Return [x, y] of the center of cell containing provided text 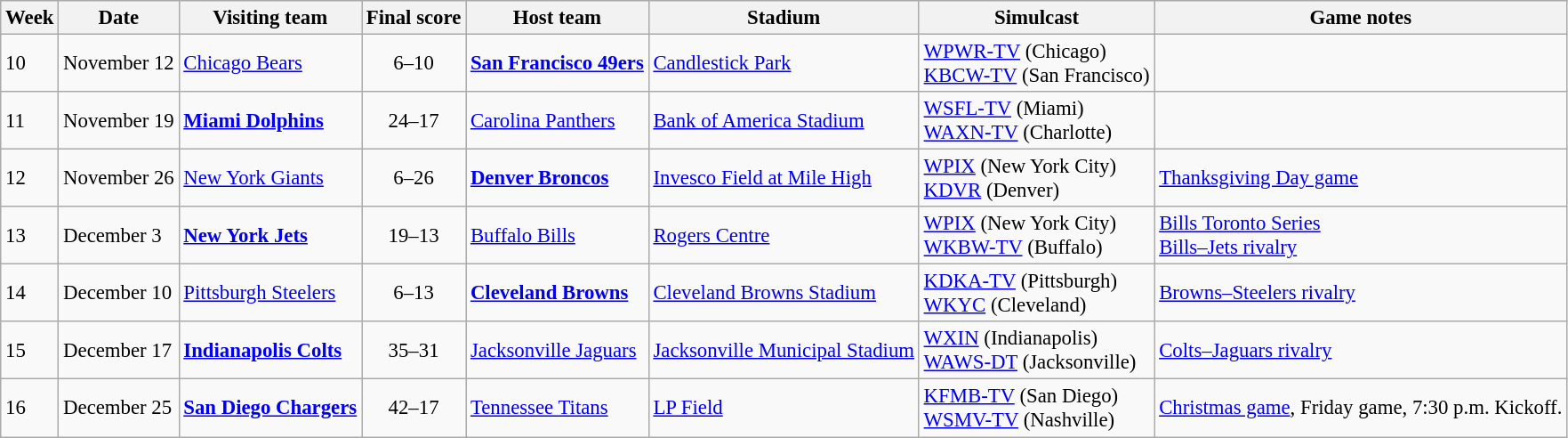
15 [30, 351]
December 17 [119, 351]
WPWR-TV (Chicago)KBCW-TV (San Francisco) [1037, 64]
13 [30, 235]
Colts–Jaguars rivalry [1361, 351]
WPIX (New York City)KDVR (Denver) [1037, 178]
December 10 [119, 294]
14 [30, 294]
Simulcast [1037, 18]
42–17 [413, 408]
Week [30, 18]
November 26 [119, 178]
Pittsburgh Steelers [270, 294]
New York Jets [270, 235]
LP Field [784, 408]
Christmas game, Friday game, 7:30 p.m. Kickoff. [1361, 408]
35–31 [413, 351]
Cleveland Browns Stadium [784, 294]
19–13 [413, 235]
Date [119, 18]
Host team [558, 18]
6–13 [413, 294]
Indianapolis Colts [270, 351]
WPIX (New York City)WKBW-TV (Buffalo) [1037, 235]
Buffalo Bills [558, 235]
Denver Broncos [558, 178]
Invesco Field at Mile High [784, 178]
December 25 [119, 408]
Final score [413, 18]
Bank of America Stadium [784, 121]
November 19 [119, 121]
24–17 [413, 121]
New York Giants [270, 178]
KDKA-TV (Pittsburgh)WKYC (Cleveland) [1037, 294]
6–26 [413, 178]
KFMB-TV (San Diego)WSMV-TV (Nashville) [1037, 408]
Candlestick Park [784, 64]
Jacksonville Municipal Stadium [784, 351]
Bills Toronto SeriesBills–Jets rivalry [1361, 235]
Chicago Bears [270, 64]
December 3 [119, 235]
Browns–Steelers rivalry [1361, 294]
WXIN (Indianapolis)WAWS-DT (Jacksonville) [1037, 351]
Visiting team [270, 18]
WSFL-TV (Miami)WAXN-TV (Charlotte) [1037, 121]
Miami Dolphins [270, 121]
16 [30, 408]
Thanksgiving Day game [1361, 178]
San Francisco 49ers [558, 64]
Carolina Panthers [558, 121]
Game notes [1361, 18]
Jacksonville Jaguars [558, 351]
Cleveland Browns [558, 294]
Tennessee Titans [558, 408]
10 [30, 64]
Stadium [784, 18]
November 12 [119, 64]
Rogers Centre [784, 235]
San Diego Chargers [270, 408]
6–10 [413, 64]
12 [30, 178]
11 [30, 121]
